Scan for the cell matching the given text and deliver its [x, y] coordinate at center. 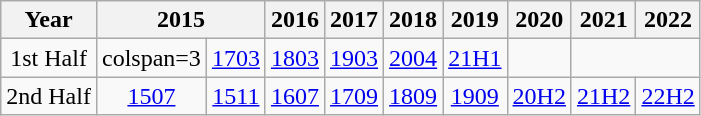
1709 [354, 96]
21H2 [603, 96]
2019 [475, 20]
Year [49, 20]
2004 [414, 58]
21H1 [475, 58]
2021 [603, 20]
1st Half [49, 58]
1803 [294, 58]
2020 [539, 20]
20H2 [539, 96]
2nd Half [49, 96]
1909 [475, 96]
2022 [668, 20]
22H2 [668, 96]
1511 [236, 96]
colspan=3 [151, 58]
1507 [151, 96]
1703 [236, 58]
2017 [354, 20]
1903 [354, 58]
2016 [294, 20]
2015 [180, 20]
2018 [414, 20]
1607 [294, 96]
1809 [414, 96]
